Identify which cell holds the provided text, then report its [X, Y] central coordinate. 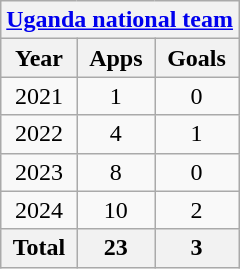
8 [116, 172]
23 [116, 248]
Uganda national team [120, 20]
Apps [116, 58]
2 [197, 210]
10 [116, 210]
4 [116, 134]
2021 [39, 96]
3 [197, 248]
Goals [197, 58]
2023 [39, 172]
2024 [39, 210]
Total [39, 248]
2022 [39, 134]
Year [39, 58]
